Return [X, Y] of the center of cell containing provided text 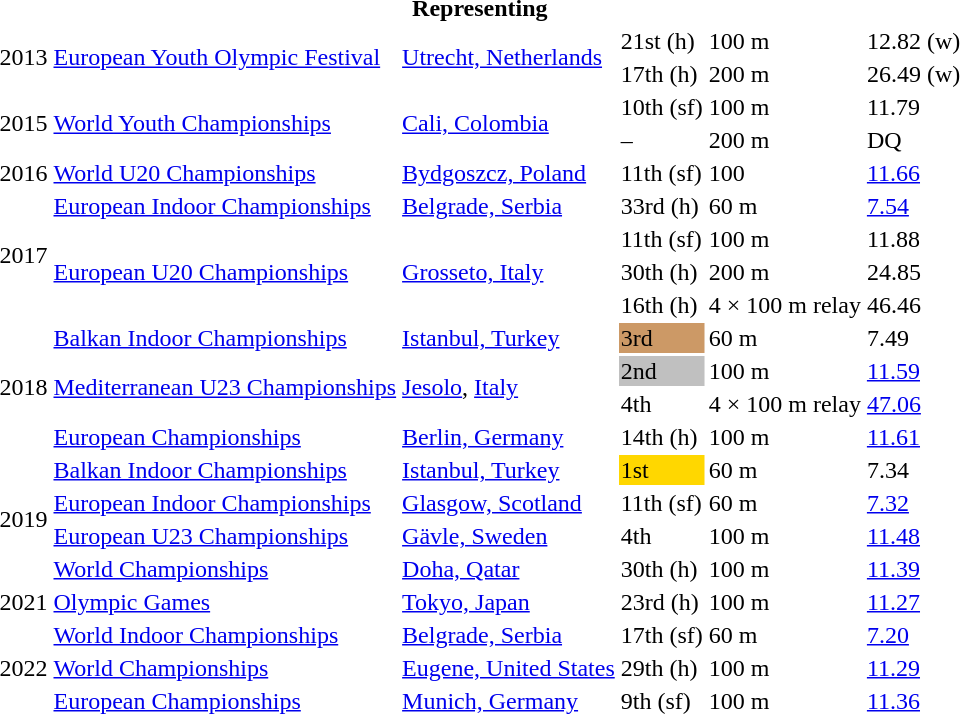
100 [784, 173]
World Indoor Championships [225, 635]
Grosseto, Italy [509, 272]
World U20 Championships [225, 173]
16th (h) [662, 305]
Doha, Qatar [509, 569]
2nd [662, 371]
Olympic Games [225, 602]
21st (h) [662, 41]
Utrecht, Netherlands [509, 58]
1st [662, 470]
33rd (h) [662, 206]
17th (h) [662, 74]
European Championships [225, 437]
Bydgoszcz, Poland [509, 173]
14th (h) [662, 437]
17th (sf) [662, 635]
European U20 Championships [225, 272]
European U23 Championships [225, 536]
Jesolo, Italy [509, 388]
– [662, 140]
Tokyo, Japan [509, 602]
Berlin, Germany [509, 437]
Gävle, Sweden [509, 536]
Cali, Colombia [509, 124]
Glasgow, Scotland [509, 503]
Eugene, United States [509, 668]
10th (sf) [662, 107]
29th (h) [662, 668]
European Youth Olympic Festival [225, 58]
World Youth Championships [225, 124]
23rd (h) [662, 602]
3rd [662, 338]
Mediterranean U23 Championships [225, 388]
